Determine the [X, Y] coordinate at the center of the cell enclosing the given text.  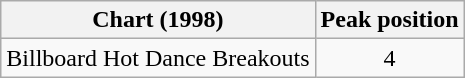
Peak position [390, 20]
Billboard Hot Dance Breakouts [158, 58]
Chart (1998) [158, 20]
4 [390, 58]
